Search for the cell housing the specified text and yield its [x, y] center coordinate. 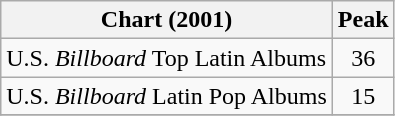
36 [363, 58]
Chart (2001) [167, 20]
15 [363, 96]
U.S. Billboard Latin Pop Albums [167, 96]
Peak [363, 20]
U.S. Billboard Top Latin Albums [167, 58]
